Provide the (X, Y) coordinate of the cell's center where the given text is located.  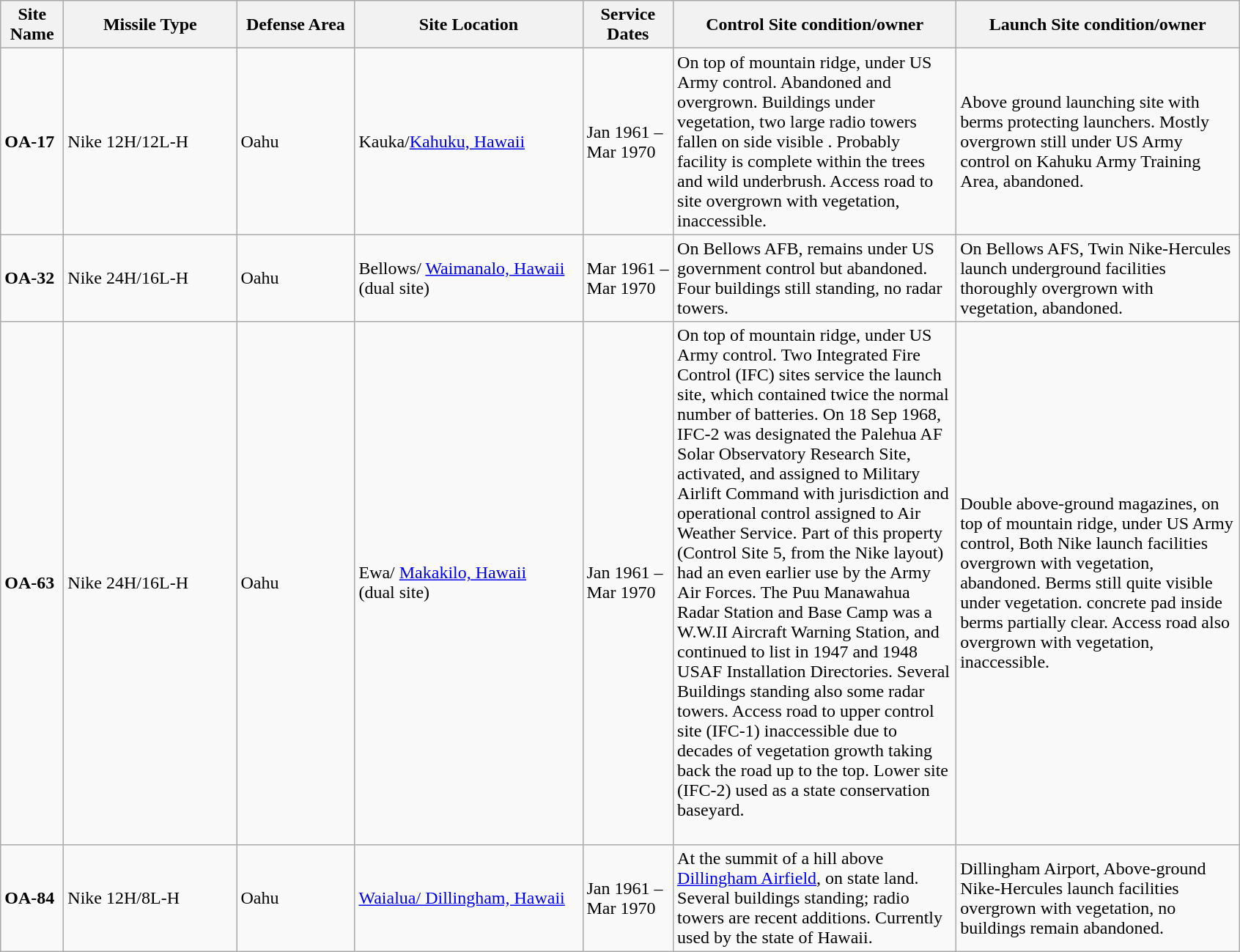
Above ground launching site with berms protecting launchers. Mostly overgrown still under US Army control on Kahuku Army Training Area, abandoned. (1098, 141)
Service Dates (628, 25)
Ewa/ Makakilo, Hawaii(dual site) (469, 583)
OA-84 (32, 898)
Missile Type (150, 25)
Defense Area (296, 25)
Site Name (32, 25)
Dillingham Airport, Above-ground Nike-Hercules launch facilities overgrown with vegetation, no buildings remain abandoned. (1098, 898)
Kauka/Kahuku, Hawaii (469, 141)
Control Site condition/owner (815, 25)
Mar 1961 – Mar 1970 (628, 278)
Waialua/ Dillingham, Hawaii (469, 898)
Bellows/ Waimanalo, Hawaii(dual site) (469, 278)
Site Location (469, 25)
OA-17 (32, 141)
Nike 12H/12L-H (150, 141)
OA-63 (32, 583)
Launch Site condition/owner (1098, 25)
On Bellows AFB, remains under US government control but abandoned. Four buildings still standing, no radar towers. (815, 278)
On Bellows AFS, Twin Nike-Hercules launch underground facilities thoroughly overgrown with vegetation, abandoned. (1098, 278)
OA-32 (32, 278)
Nike 12H/8L-H (150, 898)
